Return the [x, y] coordinate for the center point of the cell that contains the specified text.  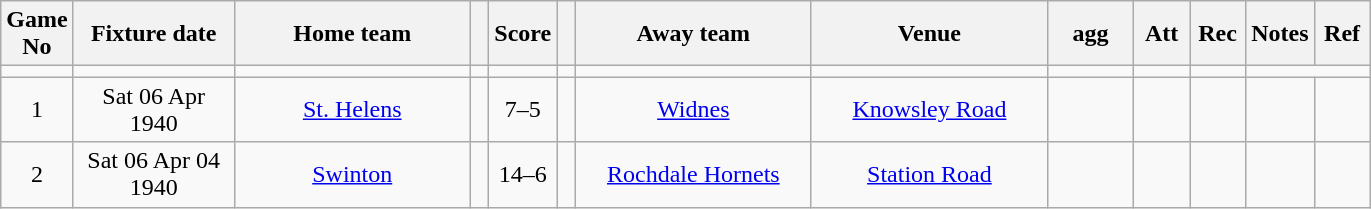
Swinton [352, 174]
Station Road [929, 174]
Att [1162, 34]
Rec [1218, 34]
1 [37, 110]
Sat 06 Apr 1940 [154, 110]
2 [37, 174]
Venue [929, 34]
7–5 [523, 110]
Notes [1280, 34]
Home team [352, 34]
Game No [37, 34]
St. Helens [352, 110]
Rochdale Hornets [693, 174]
Score [523, 34]
Away team [693, 34]
Fixture date [154, 34]
14–6 [523, 174]
Sat 06 Apr 04 1940 [154, 174]
Widnes [693, 110]
Knowsley Road [929, 110]
agg [1090, 34]
Ref [1342, 34]
